From the cell containing the given text, extract its center point as [x, y] coordinate. 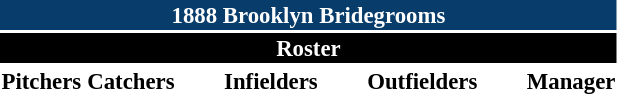
1888 Brooklyn Bridegrooms [308, 15]
Roster [308, 48]
